Return the [X, Y] coordinate for the center point of the cell that contains the specified text.  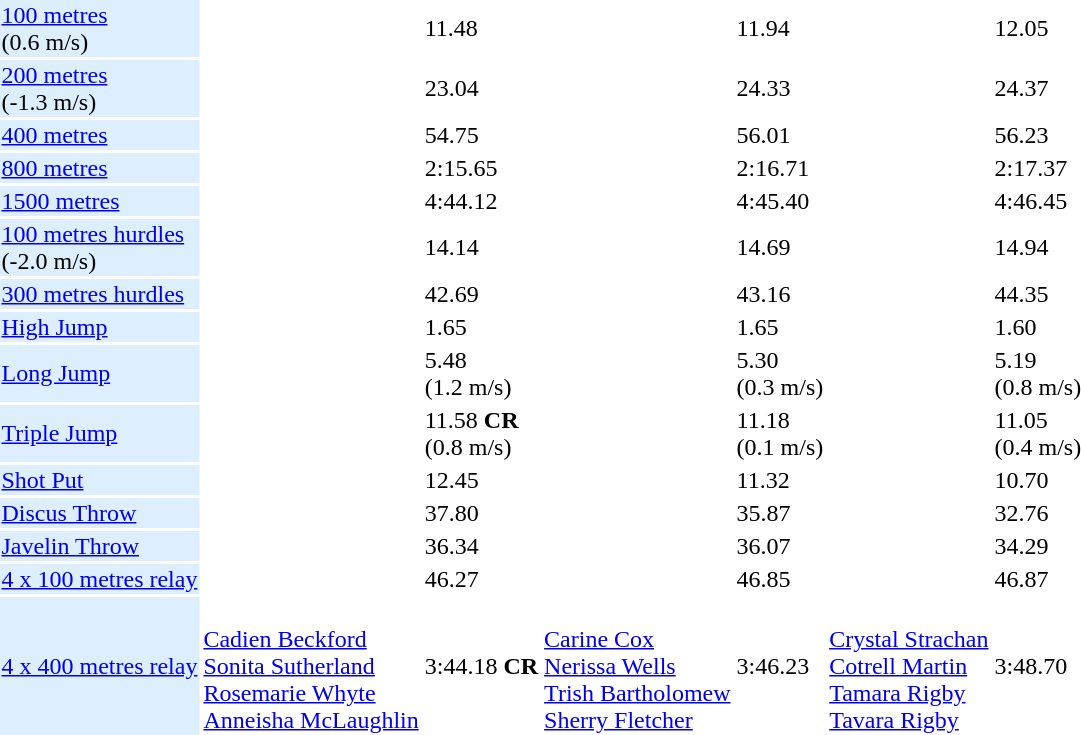
56.01 [780, 135]
3:46.23 [780, 666]
Cadien Beckford Sonita Sutherland Rosemarie Whyte Anneisha McLaughlin [311, 666]
Javelin Throw [100, 546]
36.34 [481, 546]
5.48 (1.2 m/s) [481, 374]
2:15.65 [481, 168]
Carine Cox Nerissa Wells Trish Bartholomew Sherry Fletcher [638, 666]
12.45 [481, 480]
11.18 (0.1 m/s) [780, 434]
100 metres (0.6 m/s) [100, 28]
300 metres hurdles [100, 294]
37.80 [481, 513]
4:44.12 [481, 201]
200 metres (-1.3 m/s) [100, 88]
46.27 [481, 579]
35.87 [780, 513]
36.07 [780, 546]
42.69 [481, 294]
11.48 [481, 28]
100 metres hurdles (-2.0 m/s) [100, 248]
Crystal Strachan Cotrell Martin Tamara Rigby Tavara Rigby [909, 666]
1500 metres [100, 201]
800 metres [100, 168]
4:45.40 [780, 201]
11.32 [780, 480]
High Jump [100, 327]
400 metres [100, 135]
14.69 [780, 248]
Triple Jump [100, 434]
43.16 [780, 294]
24.33 [780, 88]
3:44.18 CR [481, 666]
4 x 400 metres relay [100, 666]
2:16.71 [780, 168]
23.04 [481, 88]
11.94 [780, 28]
Long Jump [100, 374]
4 x 100 metres relay [100, 579]
46.85 [780, 579]
Shot Put [100, 480]
Discus Throw [100, 513]
14.14 [481, 248]
54.75 [481, 135]
11.58 CR (0.8 m/s) [481, 434]
5.30 (0.3 m/s) [780, 374]
